Determine the (x, y) coordinate at the center of the cell enclosing the given text.  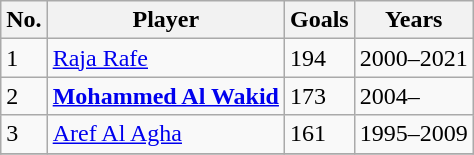
1 (24, 58)
3 (24, 134)
2000–2021 (414, 58)
Years (414, 20)
2 (24, 96)
2004– (414, 96)
173 (319, 96)
Raja Rafe (166, 58)
No. (24, 20)
Player (166, 20)
161 (319, 134)
1995–2009 (414, 134)
194 (319, 58)
Mohammed Al Wakid (166, 96)
Goals (319, 20)
Aref Al Agha (166, 134)
